Extract the (x, y) coordinate from the center of the cell holding the provided text.  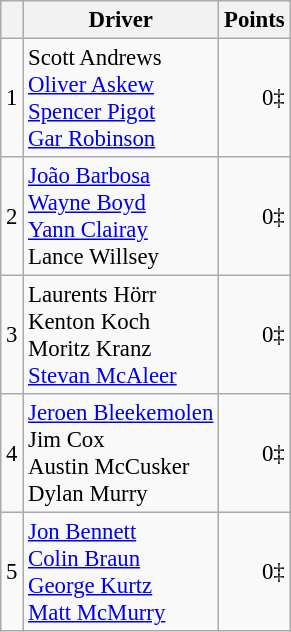
3 (12, 336)
Driver (121, 20)
5 (12, 572)
4 (12, 454)
Jeroen Bleekemolen Jim Cox Austin McCusker Dylan Murry (121, 454)
Scott Andrews Oliver Askew Spencer Pigot Gar Robinson (121, 98)
1 (12, 98)
Points (254, 20)
Jon Bennett Colin Braun George Kurtz Matt McMurry (121, 572)
João Barbosa Wayne Boyd Yann Clairay Lance Willsey (121, 216)
2 (12, 216)
Laurents Hörr Kenton Koch Moritz Kranz Stevan McAleer (121, 336)
